Search for the cell housing the specified text and yield its [x, y] center coordinate. 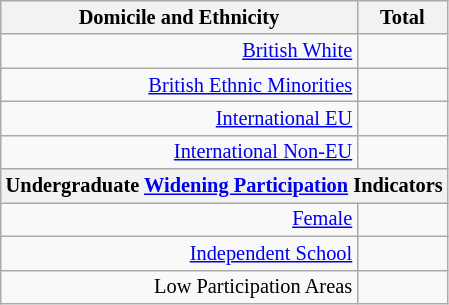
Undergraduate Widening Participation Indicators [224, 186]
Independent School [179, 253]
Low Participation Areas [179, 287]
Domicile and Ethnicity [179, 17]
Female [179, 219]
British White [179, 51]
International EU [179, 118]
British Ethnic Minorities [179, 85]
Total [402, 17]
International Non-EU [179, 152]
